For the text-containing cell, return its midpoint in (X, Y) coordinate format. 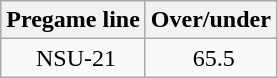
65.5 (210, 58)
Pregame line (74, 20)
Over/under (210, 20)
NSU-21 (74, 58)
